Output the (X, Y) coordinate of the center of the cell containing the given text.  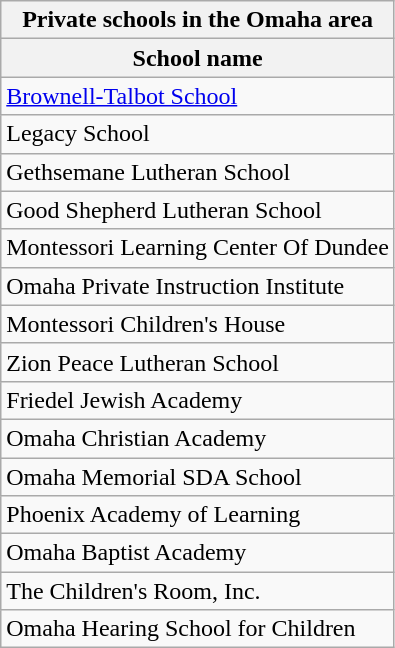
Private schools in the Omaha area (198, 20)
Omaha Baptist Academy (198, 553)
Gethsemane Lutheran School (198, 172)
Phoenix Academy of Learning (198, 515)
Legacy School (198, 134)
Omaha Christian Academy (198, 438)
The Children's Room, Inc. (198, 591)
Montessori Children's House (198, 324)
Brownell-Talbot School (198, 96)
Omaha Memorial SDA School (198, 477)
Good Shepherd Lutheran School (198, 210)
School name (198, 58)
Zion Peace Lutheran School (198, 362)
Friedel Jewish Academy (198, 400)
Omaha Hearing School for Children (198, 629)
Omaha Private Instruction Institute (198, 286)
Montessori Learning Center Of Dundee (198, 248)
